For the text-containing cell, return its midpoint in [x, y] coordinate format. 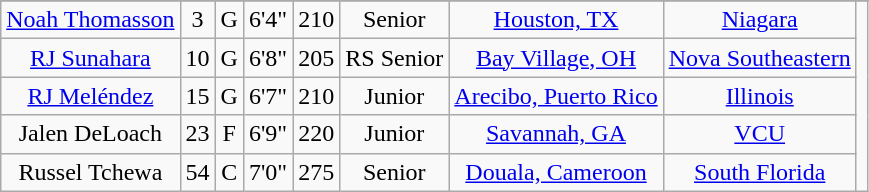
23 [198, 134]
275 [316, 172]
205 [316, 58]
RJ Sunahara [90, 58]
7'0" [268, 172]
RS Senior [394, 58]
Jalen DeLoach [90, 134]
VCU [760, 134]
6'7" [268, 96]
3 [198, 20]
C [229, 172]
54 [198, 172]
10 [198, 58]
Houston, TX [556, 20]
RJ Meléndez [90, 96]
Douala, Cameroon [556, 172]
Nova Southeastern [760, 58]
F [229, 134]
Bay Village, OH [556, 58]
Niagara [760, 20]
6'9" [268, 134]
Noah Thomasson [90, 20]
6'4" [268, 20]
6'8" [268, 58]
15 [198, 96]
220 [316, 134]
Arecibo, Puerto Rico [556, 96]
Illinois [760, 96]
South Florida [760, 172]
Savannah, GA [556, 134]
Russel Tchewa [90, 172]
